From the cell containing the given text, extract its center point as [x, y] coordinate. 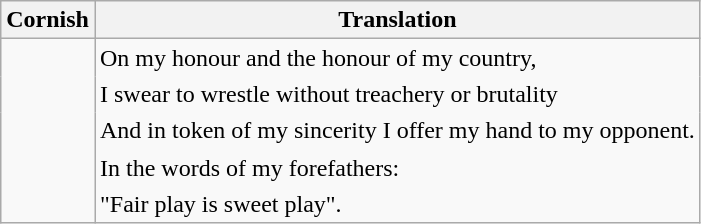
"Fair play is sweet play". [397, 204]
I swear to wrestle without treachery or brutality [397, 94]
Translation [397, 20]
Cornish [48, 20]
And in token of my sincerity I offer my hand to my opponent. [397, 132]
In the words of my forefathers: [397, 168]
On my honour and the honour of my country, [397, 58]
